Provide the (x, y) coordinate of the cell's center where the given text is located.  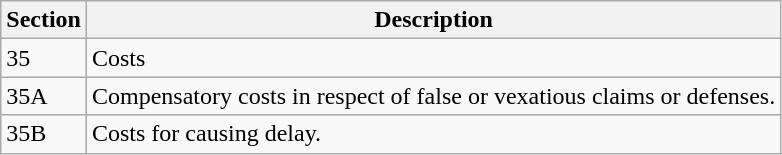
Costs (433, 58)
Section (44, 20)
Compensatory costs in respect of false or vexatious claims or defenses. (433, 96)
35 (44, 58)
35B (44, 134)
Description (433, 20)
35A (44, 96)
Costs for causing delay. (433, 134)
